Search for the cell housing the specified text and yield its (X, Y) center coordinate. 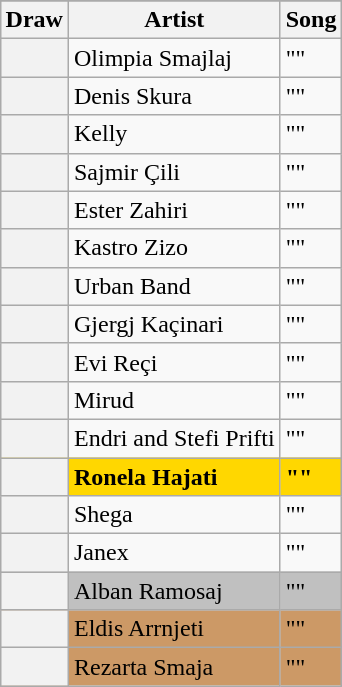
Shega (174, 515)
Janex (174, 553)
Sajmir Çili (174, 172)
Kelly (174, 134)
Gjergj Kaçinari (174, 324)
Song (311, 20)
Ester Zahiri (174, 210)
Urban Band (174, 286)
Kastro Zizo (174, 248)
Mirud (174, 400)
Ronela Hajati (174, 477)
Eldis Arrnjeti (174, 629)
Endri and Stefi Prifti (174, 438)
Artist (174, 20)
Alban Ramosaj (174, 591)
Denis Skura (174, 96)
Evi Reçi (174, 362)
Draw (34, 20)
Olimpia Smajlaj (174, 58)
Rezarta Smaja (174, 667)
